Scan for the cell matching the given text and deliver its [x, y] coordinate at center. 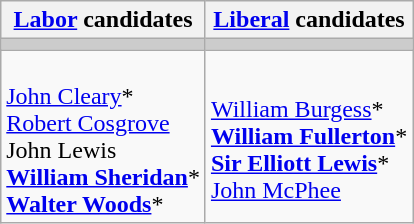
John Cleary* Robert Cosgrove John Lewis William Sheridan* Walter Woods* [104, 136]
William Burgess* William Fullerton* Sir Elliott Lewis* John McPhee [308, 136]
Labor candidates [104, 20]
Liberal candidates [308, 20]
